Pinpoint the cell where the given text exists, returning its [x, y] midpoint coordinate. 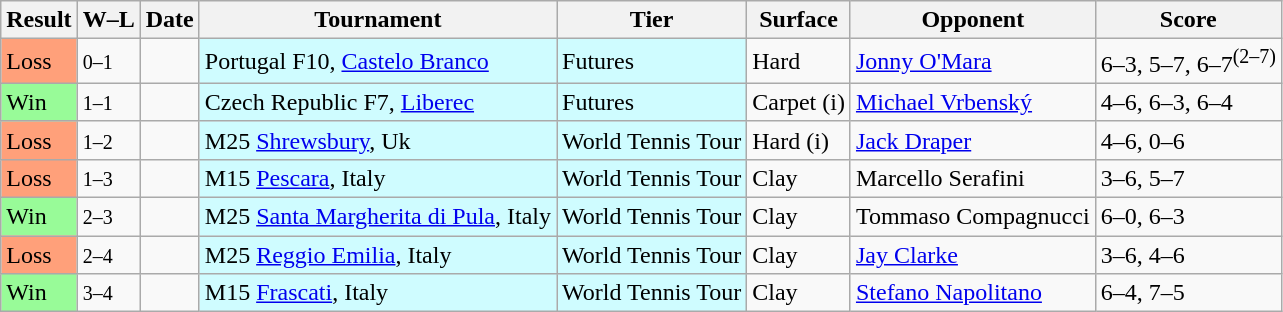
M25 Shrewsbury, Uk [378, 140]
M15 Frascati, Italy [378, 293]
Tier [652, 20]
3–6, 4–6 [1188, 255]
1–3 [108, 178]
Michael Vrbenský [972, 102]
Score [1188, 20]
Jack Draper [972, 140]
Carpet (i) [799, 102]
6–4, 7–5 [1188, 293]
2–3 [108, 217]
6–0, 6–3 [1188, 217]
4–6, 0–6 [1188, 140]
Marcello Serafini [972, 178]
Hard (i) [799, 140]
M25 Reggio Emilia, Italy [378, 255]
3–6, 5–7 [1188, 178]
3–4 [108, 293]
Jonny O'Mara [972, 62]
W–L [108, 20]
Tournament [378, 20]
Opponent [972, 20]
4–6, 6–3, 6–4 [1188, 102]
Czech Republic F7, Liberec [378, 102]
Surface [799, 20]
M25 Santa Margherita di Pula, Italy [378, 217]
M15 Pescara, Italy [378, 178]
Date [170, 20]
Result [39, 20]
2–4 [108, 255]
Jay Clarke [972, 255]
1–1 [108, 102]
1–2 [108, 140]
0–1 [108, 62]
Tommaso Compagnucci [972, 217]
Portugal F10, Castelo Branco [378, 62]
Hard [799, 62]
Stefano Napolitano [972, 293]
6–3, 5–7, 6–7(2–7) [1188, 62]
